Return the [x, y] coordinate for the center point of the cell that contains the specified text.  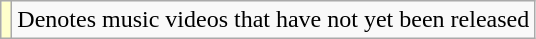
Denotes music videos that have not yet been released [274, 20]
